Determine the [x, y] coordinate at the center of the cell enclosing the given text.  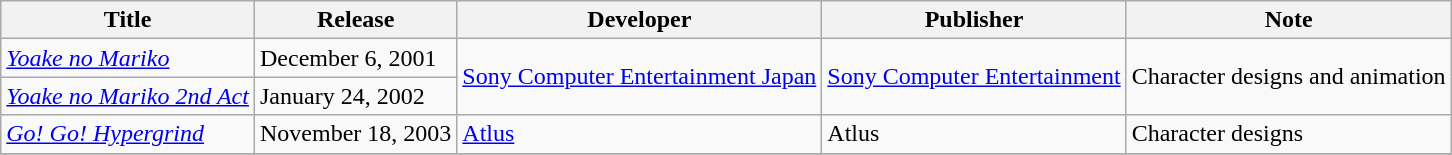
November 18, 2003 [355, 134]
Yoake no Mariko [128, 58]
January 24, 2002 [355, 96]
Sony Computer Entertainment [974, 77]
Yoake no Mariko 2nd Act [128, 96]
Developer [640, 20]
Publisher [974, 20]
Go! Go! Hypergrind [128, 134]
Title [128, 20]
Character designs [1288, 134]
Note [1288, 20]
Release [355, 20]
Sony Computer Entertainment Japan [640, 77]
Character designs and animation [1288, 77]
December 6, 2001 [355, 58]
